Search for the cell housing the specified text and yield its [x, y] center coordinate. 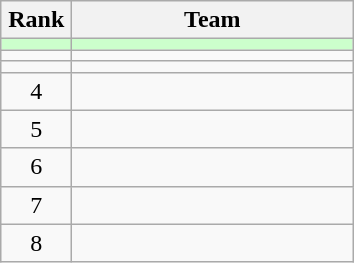
7 [36, 205]
Rank [36, 20]
Team [212, 20]
6 [36, 167]
8 [36, 243]
5 [36, 129]
4 [36, 91]
